Capture the cell that displays the provided text and extract its [X, Y] central coordinate. 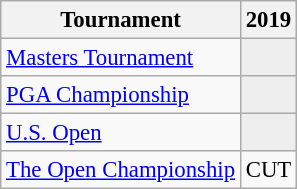
CUT [268, 170]
Masters Tournament [121, 58]
PGA Championship [121, 95]
U.S. Open [121, 133]
2019 [268, 20]
Tournament [121, 20]
The Open Championship [121, 170]
